Detect which cell encompasses the target text, then output its [X, Y] center coordinate. 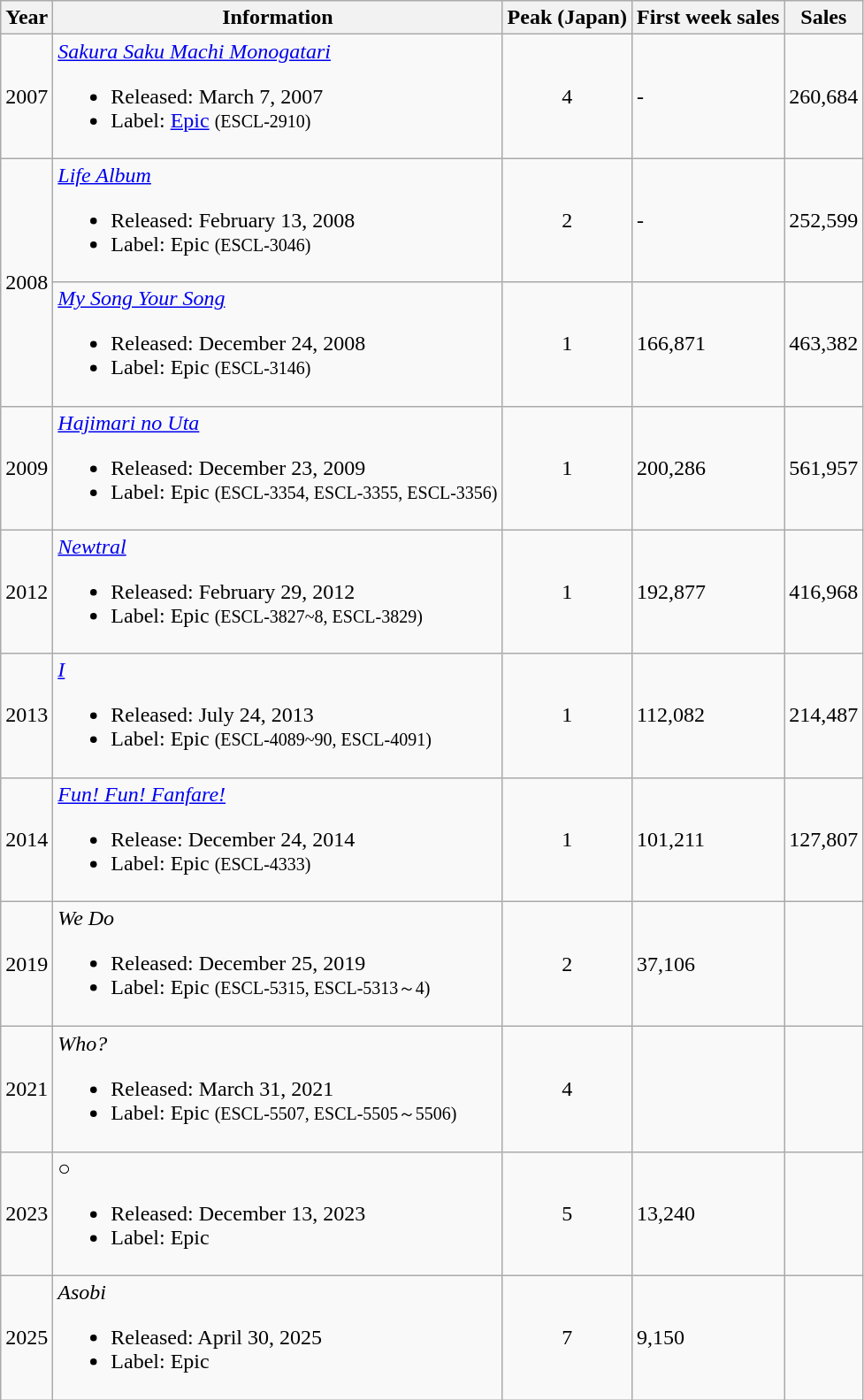
Who?Released: March 31, 2021Label: Epic (ESCL-5507, ESCL-5505～5506) [278, 1090]
Fun! Fun! Fanfare!Release: December 24, 2014Label: Epic (ESCL-4333) [278, 839]
2014 [27, 839]
2013 [27, 715]
Peak (Japan) [567, 18]
252,599 [824, 220]
Hajimari no UtaReleased: December 23, 2009Label: Epic (ESCL-3354, ESCL-3355, ESCL-3356) [278, 468]
200,286 [707, 468]
AsobiReleased: April 30, 2025Label: Epic [278, 1337]
Year [27, 18]
Sales [824, 18]
463,382 [824, 344]
First week sales [707, 18]
214,487 [824, 715]
101,211 [707, 839]
Information [278, 18]
My Song Your SongReleased: December 24, 2008Label: Epic (ESCL-3146) [278, 344]
112,082 [707, 715]
127,807 [824, 839]
9,150 [707, 1337]
○Released: December 13, 2023Label: Epic [278, 1213]
2025 [27, 1337]
166,871 [707, 344]
We DoReleased: December 25, 2019Label: Epic (ESCL-5315, ESCL-5313～4) [278, 964]
13,240 [707, 1213]
Sakura Saku Machi MonogatariReleased: March 7, 2007Label: Epic (ESCL-2910) [278, 96]
2009 [27, 468]
2008 [27, 282]
2012 [27, 592]
260,684 [824, 96]
IReleased: July 24, 2013Label: Epic (ESCL-4089~90, ESCL-4091) [278, 715]
7 [567, 1337]
Life AlbumReleased: February 13, 2008Label: Epic (ESCL-3046) [278, 220]
5 [567, 1213]
2021 [27, 1090]
2023 [27, 1213]
561,957 [824, 468]
192,877 [707, 592]
2007 [27, 96]
NewtralReleased: February 29, 2012Label: Epic (ESCL-3827~8, ESCL-3829) [278, 592]
37,106 [707, 964]
416,968 [824, 592]
2019 [27, 964]
